Extract the (X, Y) coordinate from the center of the cell holding the provided text.  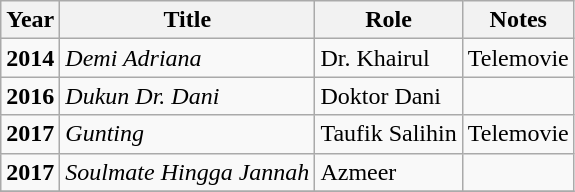
Taufik Salihin (388, 134)
Azmeer (388, 172)
Title (188, 20)
Soulmate Hingga Jannah (188, 172)
2016 (30, 96)
2014 (30, 58)
Demi Adriana (188, 58)
Dukun Dr. Dani (188, 96)
Gunting (188, 134)
Doktor Dani (388, 96)
Notes (518, 20)
Dr. Khairul (388, 58)
Role (388, 20)
Year (30, 20)
